Identify which cell holds the provided text, then report its [x, y] central coordinate. 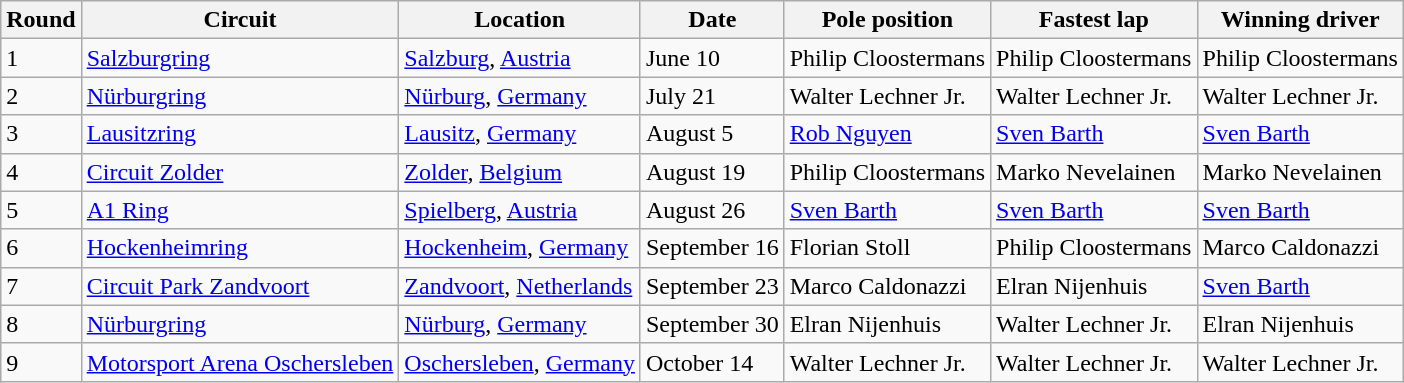
Salzburg, Austria [520, 58]
Round [41, 20]
Hockenheimring [240, 248]
A1 Ring [240, 210]
2 [41, 96]
Date [712, 20]
Circuit [240, 20]
August 19 [712, 172]
Fastest lap [1094, 20]
Rob Nguyen [887, 134]
Lausitz, Germany [520, 134]
Hockenheim, Germany [520, 248]
Lausitzring [240, 134]
August 26 [712, 210]
July 21 [712, 96]
September 23 [712, 286]
Spielberg, Austria [520, 210]
September 30 [712, 324]
Circuit Park Zandvoort [240, 286]
Florian Stoll [887, 248]
5 [41, 210]
Zolder, Belgium [520, 172]
Circuit Zolder [240, 172]
3 [41, 134]
June 10 [712, 58]
Oschersleben, Germany [520, 362]
8 [41, 324]
Salzburgring [240, 58]
6 [41, 248]
August 5 [712, 134]
Location [520, 20]
Pole position [887, 20]
Zandvoort, Netherlands [520, 286]
Motorsport Arena Oschersleben [240, 362]
September 16 [712, 248]
1 [41, 58]
Winning driver [1300, 20]
4 [41, 172]
October 14 [712, 362]
9 [41, 362]
7 [41, 286]
